Find where the given text appears and provide that cell's center as [X, Y] coordinate. 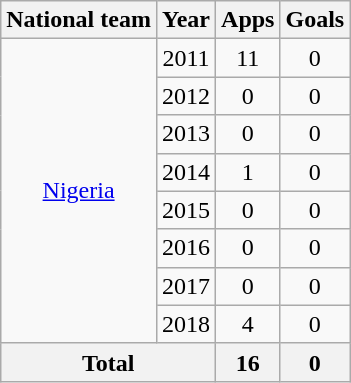
National team [79, 20]
2015 [186, 210]
2017 [186, 286]
2011 [186, 58]
2012 [186, 96]
16 [248, 362]
Total [108, 362]
Nigeria [79, 191]
4 [248, 324]
Year [186, 20]
Goals [315, 20]
2018 [186, 324]
11 [248, 58]
Apps [248, 20]
2013 [186, 134]
2016 [186, 248]
1 [248, 172]
2014 [186, 172]
